Determine the (X, Y) coordinate at the center of the cell enclosing the given text.  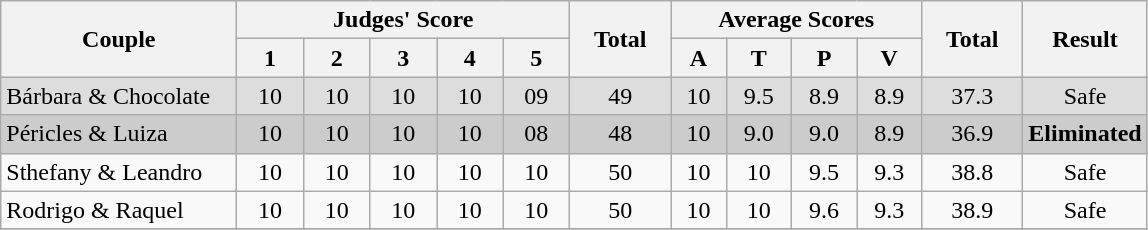
09 (536, 96)
Eliminated (1085, 134)
38.8 (972, 172)
Average Scores (796, 20)
V (890, 58)
Rodrigo & Raquel (119, 210)
37.3 (972, 96)
5 (536, 58)
Judges' Score (404, 20)
38.9 (972, 210)
3 (404, 58)
08 (536, 134)
48 (620, 134)
4 (470, 58)
Couple (119, 39)
49 (620, 96)
1 (270, 58)
A (699, 58)
9.6 (824, 210)
Result (1085, 39)
P (824, 58)
Bárbara & Chocolate (119, 96)
Péricles & Luiza (119, 134)
36.9 (972, 134)
2 (336, 58)
Sthefany & Leandro (119, 172)
T (758, 58)
